Return the (X, Y) coordinate for the center point of the cell that contains the specified text.  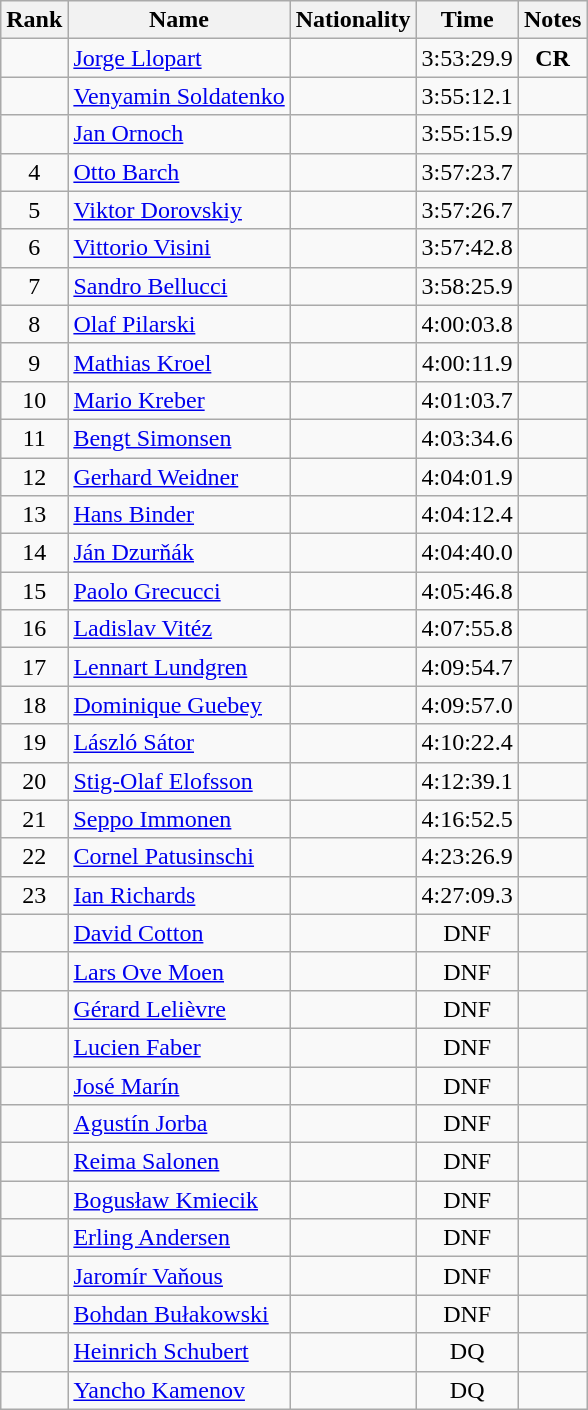
Bogusław Kmiecik (179, 1200)
4:12:39.1 (467, 781)
4:04:01.9 (467, 477)
CR (552, 58)
3:57:23.7 (467, 172)
Stig-Olaf Elofsson (179, 781)
7 (34, 286)
Olaf Pilarski (179, 324)
4:07:55.8 (467, 629)
4:04:12.4 (467, 515)
Dominique Guebey (179, 705)
Gerhard Weidner (179, 477)
4:00:11.9 (467, 362)
Bohdan Bułakowski (179, 1314)
Gérard Lelièvre (179, 1009)
Sandro Bellucci (179, 286)
Time (467, 20)
Agustín Jorba (179, 1124)
Rank (34, 20)
21 (34, 819)
4:16:52.5 (467, 819)
16 (34, 629)
Reima Salonen (179, 1162)
4:10:22.4 (467, 743)
Ladislav Vitéz (179, 629)
José Marín (179, 1085)
23 (34, 895)
4:09:57.0 (467, 705)
Yancho Kamenov (179, 1390)
Jan Ornoch (179, 134)
19 (34, 743)
4:23:26.9 (467, 857)
Otto Barch (179, 172)
18 (34, 705)
4:03:34.6 (467, 438)
3:58:25.9 (467, 286)
Notes (552, 20)
17 (34, 667)
4:05:46.8 (467, 591)
Lars Ove Moen (179, 971)
Jorge Llopart (179, 58)
5 (34, 210)
12 (34, 477)
3:57:42.8 (467, 248)
4:04:40.0 (467, 553)
11 (34, 438)
14 (34, 553)
Heinrich Schubert (179, 1352)
4:09:54.7 (467, 667)
3:53:29.9 (467, 58)
Lucien Faber (179, 1047)
22 (34, 857)
8 (34, 324)
Viktor Dorovskiy (179, 210)
Lennart Lundgren (179, 667)
20 (34, 781)
3:55:15.9 (467, 134)
Name (179, 20)
Venyamin Soldatenko (179, 96)
4 (34, 172)
Paolo Grecucci (179, 591)
László Sátor (179, 743)
3:57:26.7 (467, 210)
Seppo Immonen (179, 819)
David Cotton (179, 933)
4:27:09.3 (467, 895)
Vittorio Visini (179, 248)
4:00:03.8 (467, 324)
9 (34, 362)
Mario Kreber (179, 400)
Ján Dzurňák (179, 553)
3:55:12.1 (467, 96)
6 (34, 248)
Jaromír Vaňous (179, 1276)
4:01:03.7 (467, 400)
10 (34, 400)
15 (34, 591)
Erling Andersen (179, 1238)
13 (34, 515)
Nationality (353, 20)
Ian Richards (179, 895)
Bengt Simonsen (179, 438)
Cornel Patusinschi (179, 857)
Hans Binder (179, 515)
Mathias Kroel (179, 362)
